Locate the cell with the specified text and output its (x, y) center coordinate. 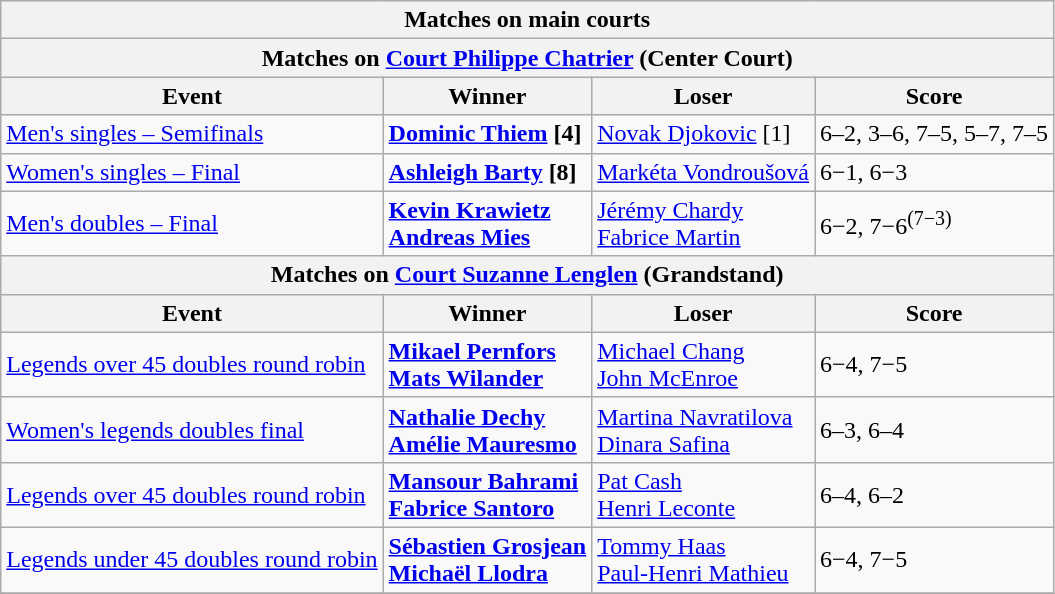
Matches on main courts (528, 20)
Men's singles – Semifinals (192, 134)
Ashleigh Barty [8] (488, 172)
Nathalie Dechy Amélie Mauresmo (488, 430)
6−2, 7−6(7−3) (934, 224)
Women's singles – Final (192, 172)
Michael Chang John McEnroe (704, 364)
Mansour Bahrami Fabrice Santoro (488, 494)
Men's doubles – Final (192, 224)
Martina Navratilova Dinara Safina (704, 430)
Dominic Thiem [4] (488, 134)
6–4, 6–2 (934, 494)
Jérémy Chardy Fabrice Martin (704, 224)
Legends under 45 doubles round robin (192, 560)
Mikael Pernfors Mats Wilander (488, 364)
Markéta Vondroušová (704, 172)
Sébastien Grosjean Michaël Llodra (488, 560)
6−1, 6−3 (934, 172)
Pat Cash Henri Leconte (704, 494)
Matches on Court Philippe Chatrier (Center Court) (528, 58)
Women's legends doubles final (192, 430)
Novak Djokovic [1] (704, 134)
Tommy Haas Paul-Henri Mathieu (704, 560)
6–3, 6–4 (934, 430)
Matches on Court Suzanne Lenglen (Grandstand) (528, 275)
6–2, 3–6, 7–5, 5–7, 7–5 (934, 134)
Kevin Krawietz Andreas Mies (488, 224)
